Extract the [x, y] coordinate from the center of the cell holding the provided text.  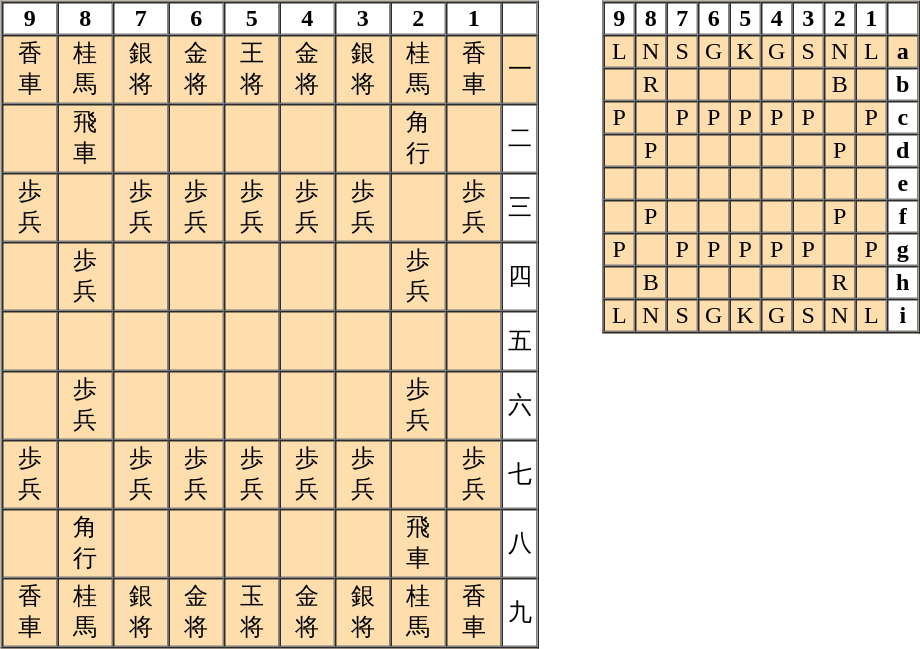
i [903, 316]
八 [520, 544]
九 [520, 612]
e [903, 184]
二 [520, 138]
三 [520, 208]
玉将 [252, 612]
四 [520, 276]
f [903, 216]
c [903, 118]
a [903, 52]
六 [520, 406]
d [903, 150]
王将 [252, 70]
一 [520, 70]
b [903, 84]
七 [520, 474]
五 [520, 341]
g [903, 250]
h [903, 282]
